Return the [X, Y] coordinate for the center point of the cell that contains the specified text.  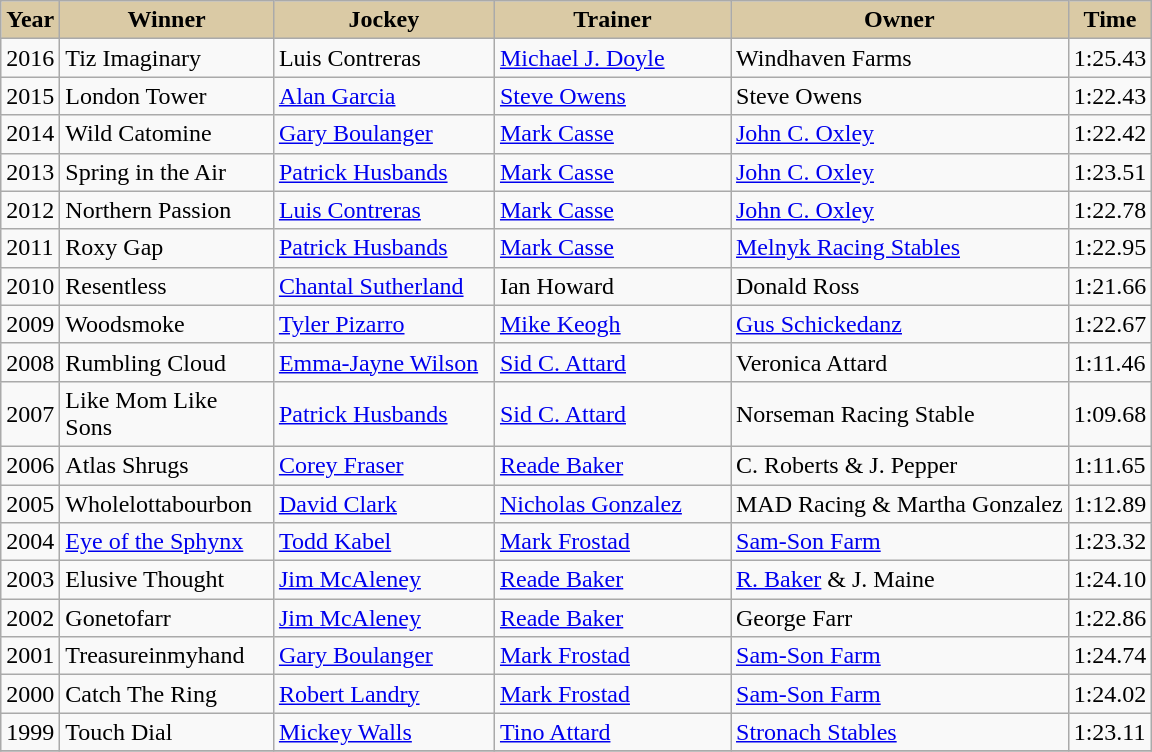
1:24.74 [1110, 656]
2004 [30, 542]
1:23.11 [1110, 732]
2010 [30, 286]
1:23.51 [1110, 172]
Chantal Sutherland [384, 286]
Northern Passion [167, 210]
1:22.67 [1110, 324]
2007 [30, 414]
2015 [30, 96]
MAD Racing & Martha Gonzalez [899, 503]
David Clark [384, 503]
Spring in the Air [167, 172]
2003 [30, 580]
2009 [30, 324]
Todd Kabel [384, 542]
Touch Dial [167, 732]
1:11.46 [1110, 362]
1:09.68 [1110, 414]
1:12.89 [1110, 503]
1999 [30, 732]
Trainer [612, 20]
Robert Landry [384, 694]
Nicholas Gonzalez [612, 503]
Mike Keogh [612, 324]
1:22.43 [1110, 96]
Gonetofarr [167, 618]
Eye of the Sphynx [167, 542]
Tyler Pizarro [384, 324]
Corey Fraser [384, 465]
2012 [30, 210]
2001 [30, 656]
Windhaven Farms [899, 58]
2000 [30, 694]
Atlas Shrugs [167, 465]
2013 [30, 172]
1:22.86 [1110, 618]
1:24.02 [1110, 694]
1:24.10 [1110, 580]
2014 [30, 134]
2005 [30, 503]
2008 [30, 362]
1:11.65 [1110, 465]
1:23.32 [1110, 542]
1:22.95 [1110, 248]
Treasureinmyhand [167, 656]
Jockey [384, 20]
Owner [899, 20]
Resentless [167, 286]
Michael J. Doyle [612, 58]
Ian Howard [612, 286]
Winner [167, 20]
Melnyk Racing Stables [899, 248]
Woodsmoke [167, 324]
Catch The Ring [167, 694]
Veronica Attard [899, 362]
London Tower [167, 96]
Wholelottabourbon [167, 503]
Rumbling Cloud [167, 362]
2006 [30, 465]
C. Roberts & J. Pepper [899, 465]
Mickey Walls [384, 732]
1:25.43 [1110, 58]
2016 [30, 58]
Year [30, 20]
2011 [30, 248]
Stronach Stables [899, 732]
1:22.42 [1110, 134]
Like Mom Like Sons [167, 414]
1:21.66 [1110, 286]
1:22.78 [1110, 210]
Tino Attard [612, 732]
Emma-Jayne Wilson [384, 362]
Donald Ross [899, 286]
2002 [30, 618]
Tiz Imaginary [167, 58]
Elusive Thought [167, 580]
George Farr [899, 618]
Gus Schickedanz [899, 324]
Roxy Gap [167, 248]
Wild Catomine [167, 134]
Time [1110, 20]
Alan Garcia [384, 96]
Norseman Racing Stable [899, 414]
R. Baker & J. Maine [899, 580]
